For the text-containing cell, return its midpoint in (x, y) coordinate format. 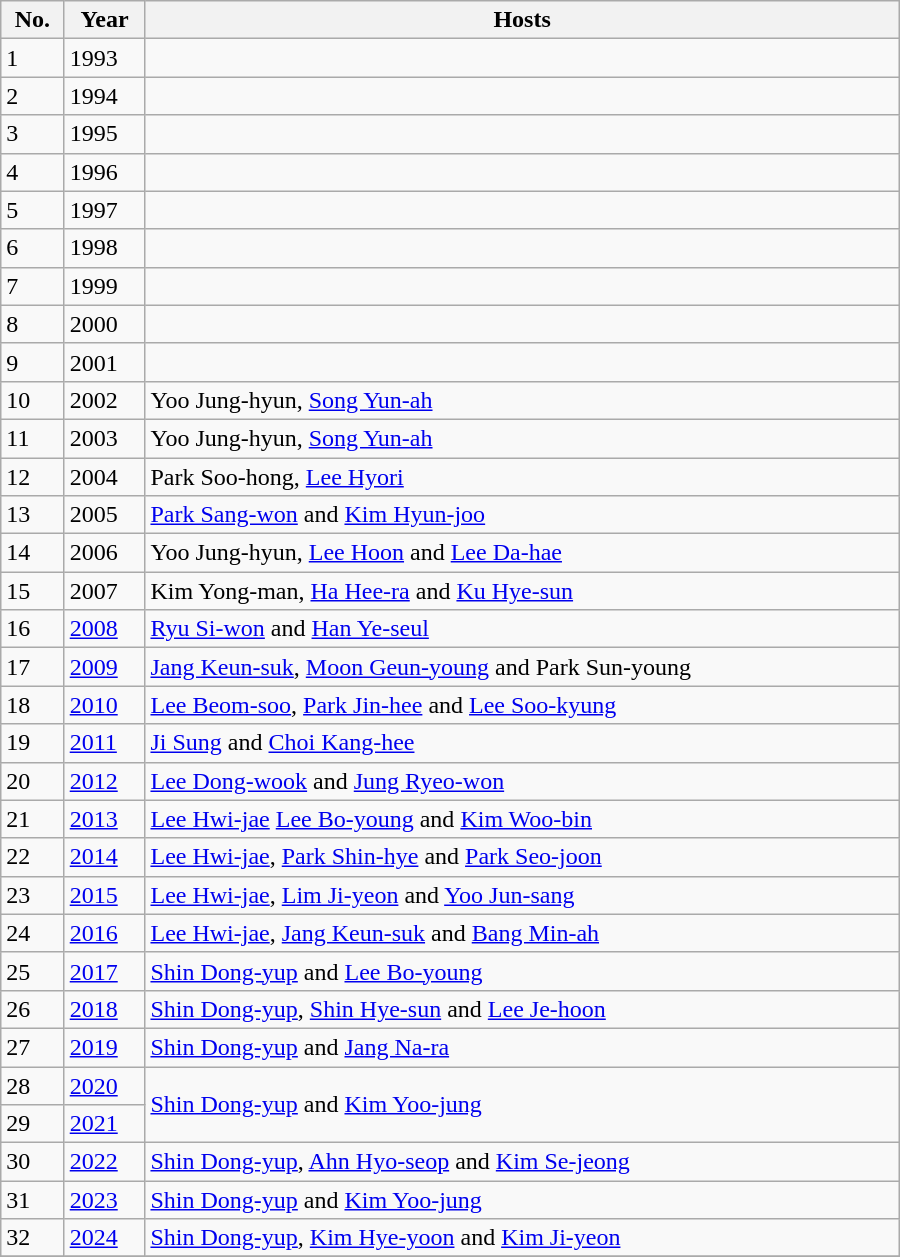
2019 (104, 1047)
Shin Dong-yup, Shin Hye-sun and Lee Je-hoon (522, 1009)
20 (32, 781)
Shin Dong-yup, Ahn Hyo-seop and Kim Se-jeong (522, 1162)
Park Sang-won and Kim Hyun-joo (522, 515)
2012 (104, 781)
Lee Hwi-jae, Jang Keun-suk and Bang Min-ah (522, 933)
2017 (104, 971)
1993 (104, 58)
Yoo Jung-hyun, Lee Hoon and Lee Da-hae (522, 553)
Park Soo-hong, Lee Hyori (522, 477)
15 (32, 591)
4 (32, 172)
Ryu Si-won and Han Ye-seul (522, 629)
2006 (104, 553)
Kim Yong-man, Ha Hee-ra and Ku Hye-sun (522, 591)
19 (32, 743)
2015 (104, 895)
2014 (104, 857)
2023 (104, 1200)
2007 (104, 591)
2018 (104, 1009)
17 (32, 667)
18 (32, 705)
Shin Dong-yup, Kim Hye-yoon and Kim Ji-yeon (522, 1238)
2013 (104, 819)
21 (32, 819)
1995 (104, 134)
27 (32, 1047)
2008 (104, 629)
1994 (104, 96)
Shin Dong-yup and Jang Na-ra (522, 1047)
2010 (104, 705)
26 (32, 1009)
7 (32, 286)
Year (104, 20)
Shin Dong-yup and Lee Bo-young (522, 971)
Jang Keun-suk, Moon Geun-young and Park Sun-young (522, 667)
2000 (104, 324)
22 (32, 857)
1999 (104, 286)
1998 (104, 248)
25 (32, 971)
2011 (104, 743)
2 (32, 96)
30 (32, 1162)
32 (32, 1238)
Ji Sung and Choi Kang-hee (522, 743)
2022 (104, 1162)
23 (32, 895)
2009 (104, 667)
Lee Beom-soo, Park Jin-hee and Lee Soo-kyung (522, 705)
5 (32, 210)
3 (32, 134)
13 (32, 515)
No. (32, 20)
2020 (104, 1085)
Hosts (522, 20)
10 (32, 400)
1996 (104, 172)
2002 (104, 400)
2001 (104, 362)
12 (32, 477)
9 (32, 362)
2024 (104, 1238)
8 (32, 324)
Lee Hwi-jae, Lim Ji-yeon and Yoo Jun-sang (522, 895)
1997 (104, 210)
2004 (104, 477)
16 (32, 629)
Lee Hwi-jae, Park Shin-hye and Park Seo-joon (522, 857)
11 (32, 438)
29 (32, 1124)
Lee Dong-wook and Jung Ryeo-won (522, 781)
24 (32, 933)
2021 (104, 1124)
2005 (104, 515)
Lee Hwi-jae Lee Bo-young and Kim Woo-bin (522, 819)
2016 (104, 933)
1 (32, 58)
14 (32, 553)
2003 (104, 438)
6 (32, 248)
31 (32, 1200)
28 (32, 1085)
